Determine the [X, Y] coordinate at the center of the cell enclosing the given text.  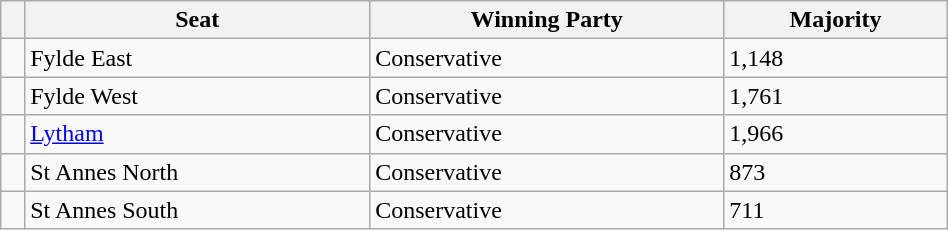
Lytham [198, 134]
Fylde East [198, 58]
873 [836, 172]
Majority [836, 20]
1,761 [836, 96]
St Annes South [198, 210]
1,966 [836, 134]
Fylde West [198, 96]
1,148 [836, 58]
St Annes North [198, 172]
711 [836, 210]
Seat [198, 20]
Winning Party [547, 20]
